Capture the cell that displays the provided text and extract its [x, y] central coordinate. 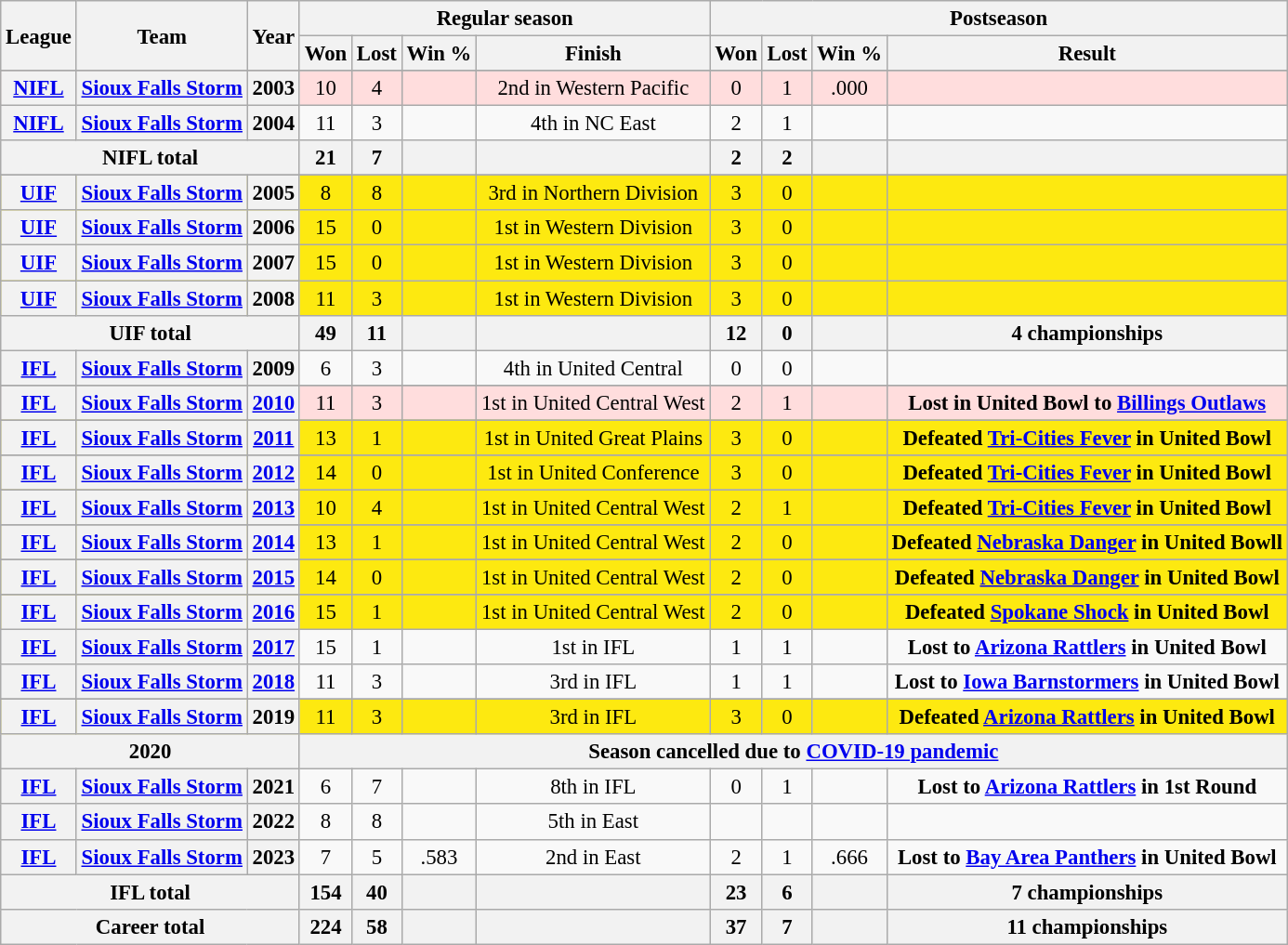
2021 [273, 787]
3rd in Northern Division [593, 193]
1st in IFL [593, 648]
2005 [273, 193]
2019 [273, 717]
Career total [151, 926]
49 [325, 333]
2nd in Western Pacific [593, 88]
2004 [273, 124]
Defeated Nebraska Danger in United Bowl [1087, 577]
2020 [151, 752]
37 [736, 926]
2010 [273, 402]
Defeated Spokane Shock in United Bowl [1087, 612]
2012 [273, 473]
NIFL total [151, 158]
40 [377, 892]
4th in United Central [593, 368]
Lost to Arizona Rattlers in 1st Round [1087, 787]
.000 [849, 88]
2017 [273, 648]
Regular season [505, 19]
12 [736, 333]
2006 [273, 228]
4th in NC East [593, 124]
2003 [273, 88]
2015 [273, 577]
58 [377, 926]
UIF total [151, 333]
2007 [273, 263]
Lost to Iowa Barnstormers in United Bowl [1087, 682]
League [39, 35]
IFL total [151, 892]
Year [273, 35]
154 [325, 892]
5 [377, 857]
2014 [273, 543]
2016 [273, 612]
Team [162, 35]
23 [736, 892]
2023 [273, 857]
2009 [273, 368]
Season cancelled due to COVID-19 pandemic [794, 752]
4 championships [1087, 333]
2nd in East [593, 857]
224 [325, 926]
21 [325, 158]
5th in East [593, 822]
11 championships [1087, 926]
1st in United Great Plains [593, 438]
2013 [273, 507]
Postseason [998, 19]
7 championships [1087, 892]
Lost to Arizona Rattlers in United Bowl [1087, 648]
Defeated Nebraska Danger in United Bowll [1087, 543]
Lost to Bay Area Panthers in United Bowl [1087, 857]
2018 [273, 682]
2011 [273, 438]
2022 [273, 822]
Lost in United Bowl to Billings Outlaws [1087, 402]
Defeated Arizona Rattlers in United Bowl [1087, 717]
Finish [593, 54]
Result [1087, 54]
8th in IFL [593, 787]
.583 [439, 857]
1st in United Conference [593, 473]
.666 [849, 857]
2008 [273, 298]
